Search for the cell housing the specified text and yield its (X, Y) center coordinate. 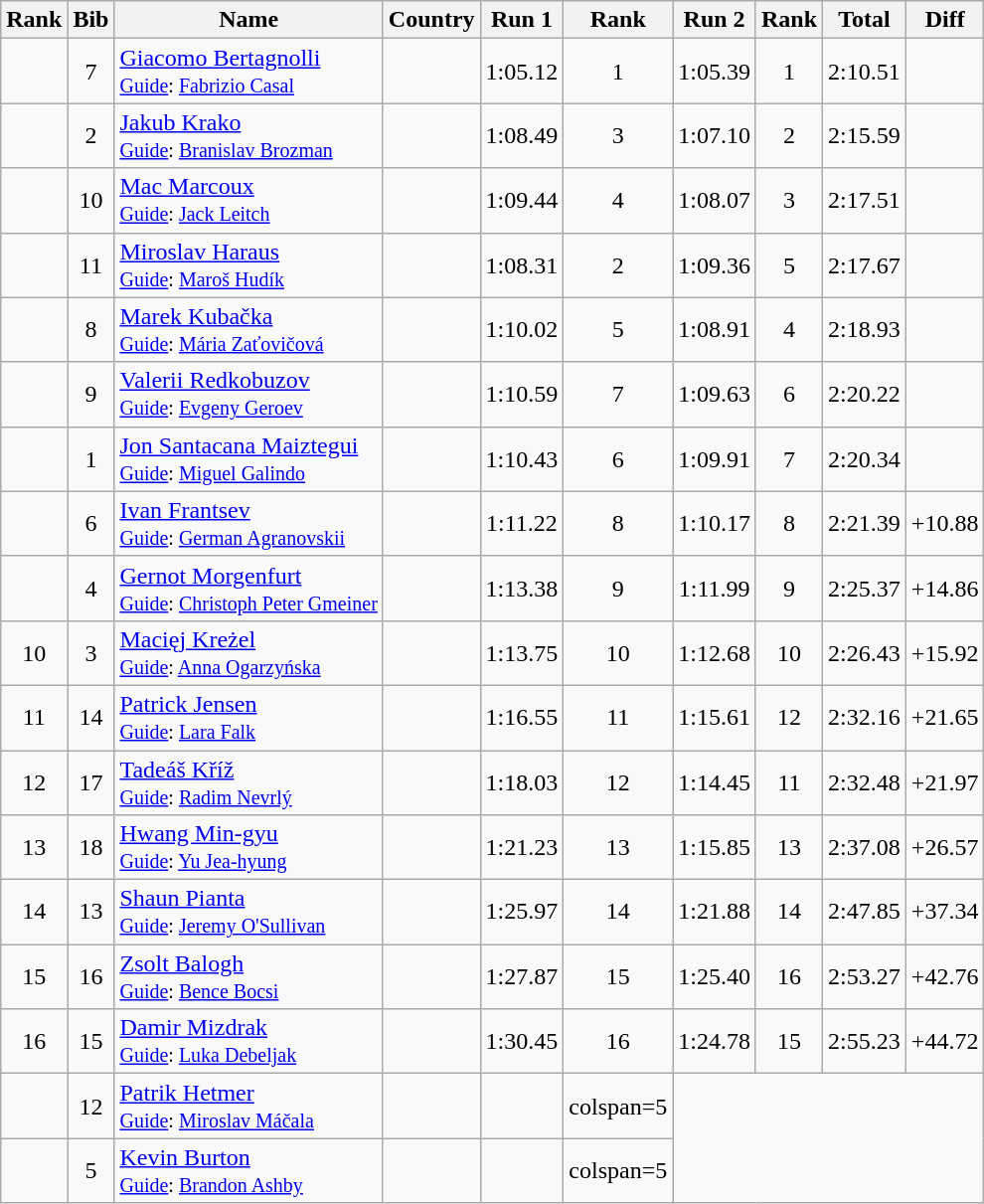
2:55.23 (865, 1042)
17 (91, 781)
1:14.45 (715, 781)
2:53.27 (865, 976)
Patrik HetmerGuide: Miroslav Máčala (248, 1106)
Ivan FrantsevGuide: German Agranovskii (248, 523)
1:21.88 (715, 913)
1:07.10 (715, 135)
Kevin BurtonGuide: Brandon Ashby (248, 1171)
+21.97 (944, 781)
1:10.59 (522, 394)
Diff (944, 20)
Jon Santacana MaizteguiGuide: Miguel Galindo (248, 459)
1:08.07 (715, 201)
Damir MizdrakGuide: Luka Debeljak (248, 1042)
1:18.03 (522, 781)
1:11.99 (715, 589)
+26.57 (944, 847)
1:09.63 (715, 394)
1:13.75 (522, 652)
+14.86 (944, 589)
1:09.36 (715, 264)
2:20.22 (865, 394)
Gernot MorgenfurtGuide: Christoph Peter Gmeiner (248, 589)
2:37.08 (865, 847)
1:10.43 (522, 459)
1:15.85 (715, 847)
1:25.40 (715, 976)
1:21.23 (522, 847)
Valerii RedkobuzovGuide: Evgeny Geroev (248, 394)
+15.92 (944, 652)
1:09.91 (715, 459)
Hwang Min-gyuGuide: Yu Jea-hyung (248, 847)
1:15.61 (715, 718)
+21.65 (944, 718)
1:24.78 (715, 1042)
1:30.45 (522, 1042)
1:08.91 (715, 330)
Macięj KreżelGuide: Anna Ogarzyńska (248, 652)
Miroslav HarausGuide: Maroš Hudík (248, 264)
1:16.55 (522, 718)
1:09.44 (522, 201)
2:20.34 (865, 459)
1:13.38 (522, 589)
2:21.39 (865, 523)
Jakub KrakoGuide: Branislav Brozman (248, 135)
1:12.68 (715, 652)
Country (431, 20)
1:25.97 (522, 913)
+10.88 (944, 523)
2:10.51 (865, 72)
Giacomo BertagnolliGuide: Fabrizio Casal (248, 72)
2:47.85 (865, 913)
1:08.31 (522, 264)
2:17.51 (865, 201)
2:18.93 (865, 330)
Run 2 (715, 20)
1:08.49 (522, 135)
1:05.12 (522, 72)
2:32.16 (865, 718)
1:10.17 (715, 523)
2:26.43 (865, 652)
1:10.02 (522, 330)
2:15.59 (865, 135)
2:17.67 (865, 264)
Name (248, 20)
1:27.87 (522, 976)
2:32.48 (865, 781)
18 (91, 847)
Zsolt BaloghGuide: Bence Bocsi (248, 976)
Total (865, 20)
Patrick JensenGuide: Lara Falk (248, 718)
Shaun PiantaGuide: Jeremy O'Sullivan (248, 913)
+37.34 (944, 913)
1:05.39 (715, 72)
Mac MarcouxGuide: Jack Leitch (248, 201)
+44.72 (944, 1042)
Run 1 (522, 20)
2:25.37 (865, 589)
+42.76 (944, 976)
Marek KubačkaGuide: Mária Zaťovičová (248, 330)
Tadeáš KřížGuide: Radim Nevrlý (248, 781)
1:11.22 (522, 523)
Bib (91, 20)
